Scan for the cell matching the given text and deliver its [X, Y] coordinate at center. 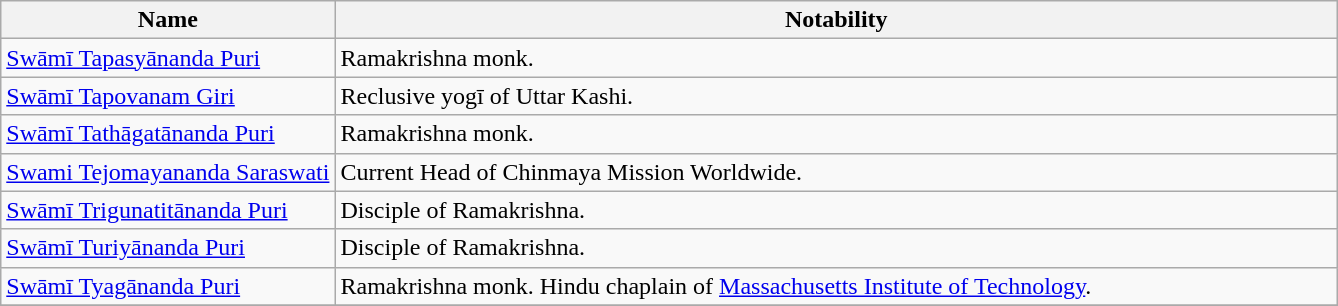
Ramakrishna monk. Hindu chaplain of Massachusetts Institute of Technology. [836, 286]
Swami Tejomayananda Saraswati [168, 172]
Swāmī Turiyānanda Puri [168, 248]
Swāmī Trigunatitānanda Puri [168, 210]
Reclusive yogī of Uttar Kashi. [836, 96]
Swāmī Tathāgatānanda Puri [168, 134]
Swāmī Tyagānanda Puri [168, 286]
Current Head of Chinmaya Mission Worldwide. [836, 172]
Notability [836, 20]
Swāmī Tapasyānanda Puri [168, 58]
Name [168, 20]
Swāmī Tapovanam Giri [168, 96]
